Pinpoint the cell where the given text exists, returning its [X, Y] midpoint coordinate. 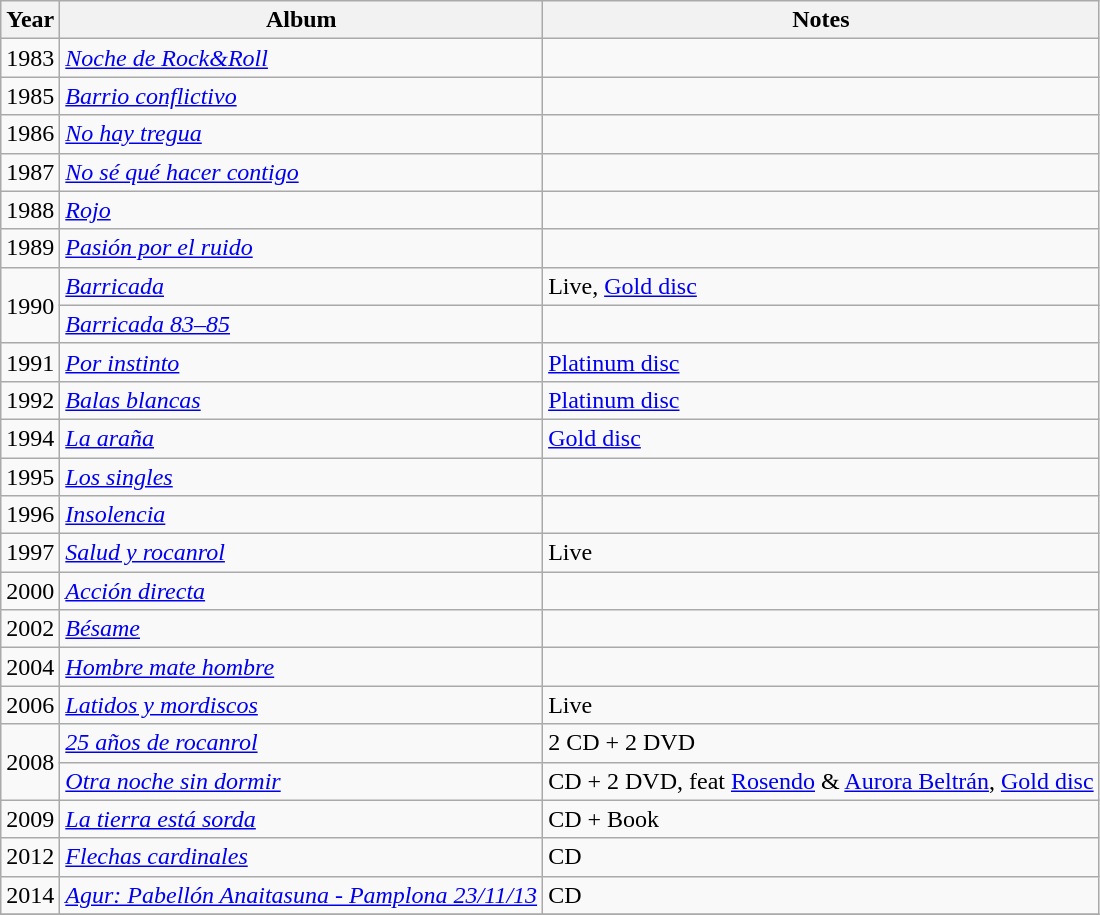
Salud y rocanrol [302, 553]
La araña [302, 438]
1997 [30, 553]
Barricada [302, 286]
Rojo [302, 210]
1987 [30, 172]
CD + 2 DVD, feat Rosendo & Aurora Beltrán, Gold disc [822, 781]
1988 [30, 210]
Agur: Pabellón Anaitasuna - Pamplona 23/11/13 [302, 895]
1986 [30, 134]
Latidos y mordiscos [302, 705]
1991 [30, 362]
1983 [30, 58]
1996 [30, 515]
2008 [30, 762]
No sé qué hacer contigo [302, 172]
Insolencia [302, 515]
1994 [30, 438]
Barricada 83–85 [302, 324]
25 años de rocanrol [302, 743]
Hombre mate hombre [302, 667]
No hay tregua [302, 134]
2000 [30, 591]
Acción directa [302, 591]
Bésame [302, 629]
Year [30, 20]
CD + Book [822, 819]
1992 [30, 400]
Flechas cardinales [302, 857]
La tierra está sorda [302, 819]
Los singles [302, 477]
Album [302, 20]
2014 [30, 895]
Otra noche sin dormir [302, 781]
2 CD + 2 DVD [822, 743]
Notes [822, 20]
2012 [30, 857]
2002 [30, 629]
Pasión por el ruido [302, 248]
Barrio conflictivo [302, 96]
1989 [30, 248]
Gold disc [822, 438]
2004 [30, 667]
Por instinto [302, 362]
Noche de Rock&Roll [302, 58]
2009 [30, 819]
1995 [30, 477]
1990 [30, 305]
2006 [30, 705]
Balas blancas [302, 400]
Live, Gold disc [822, 286]
1985 [30, 96]
